Extract the [x, y] coordinate from the center of the cell holding the provided text.  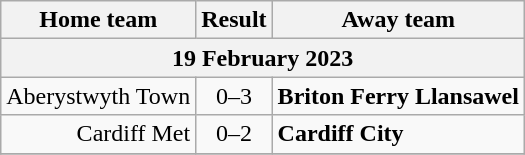
0–2 [234, 134]
Aberystwyth Town [98, 96]
Cardiff Met [98, 134]
Home team [98, 20]
Away team [398, 20]
Result [234, 20]
19 February 2023 [263, 58]
Briton Ferry Llansawel [398, 96]
0–3 [234, 96]
Cardiff City [398, 134]
